Scan for the cell matching the given text and deliver its (X, Y) coordinate at center. 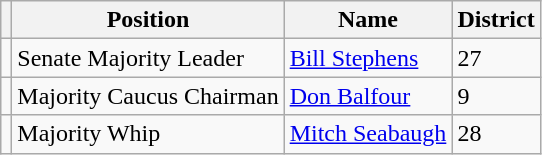
Senate Majority Leader (148, 58)
Name (368, 20)
Majority Whip (148, 134)
Mitch Seabaugh (368, 134)
27 (496, 58)
28 (496, 134)
9 (496, 96)
Majority Caucus Chairman (148, 96)
Position (148, 20)
Don Balfour (368, 96)
Bill Stephens (368, 58)
District (496, 20)
